Detect which cell encompasses the target text, then output its (x, y) center coordinate. 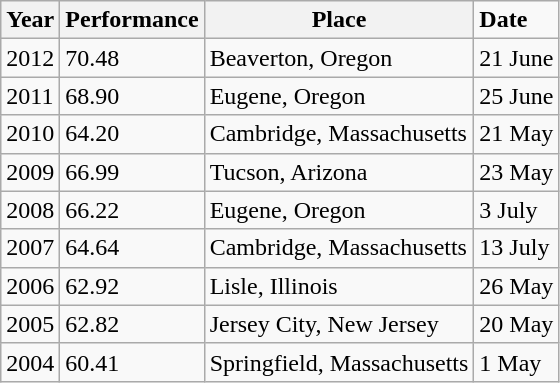
Performance (132, 20)
1 May (516, 362)
2005 (30, 324)
Jersey City, New Jersey (339, 324)
66.99 (132, 172)
26 May (516, 286)
2004 (30, 362)
21 June (516, 58)
2006 (30, 286)
3 July (516, 210)
13 July (516, 248)
62.92 (132, 286)
64.20 (132, 134)
Tucson, Arizona (339, 172)
60.41 (132, 362)
66.22 (132, 210)
70.48 (132, 58)
23 May (516, 172)
2009 (30, 172)
21 May (516, 134)
25 June (516, 96)
Place (339, 20)
2007 (30, 248)
Springfield, Massachusetts (339, 362)
2010 (30, 134)
Year (30, 20)
20 May (516, 324)
Lisle, Illinois (339, 286)
68.90 (132, 96)
2008 (30, 210)
2012 (30, 58)
Date (516, 20)
2011 (30, 96)
64.64 (132, 248)
62.82 (132, 324)
Beaverton, Oregon (339, 58)
